Detect which cell encompasses the target text, then output its (x, y) center coordinate. 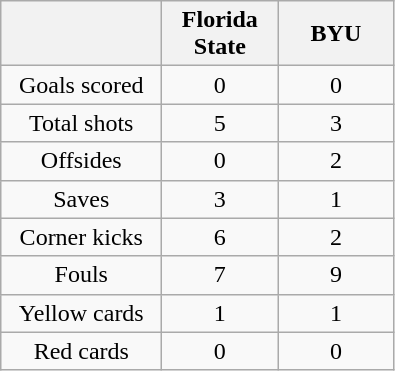
Total shots (82, 123)
5 (220, 123)
7 (220, 275)
BYU (336, 34)
FloridaState (220, 34)
Goals scored (82, 85)
6 (220, 237)
Corner kicks (82, 237)
Red cards (82, 351)
9 (336, 275)
Fouls (82, 275)
Yellow cards (82, 313)
Saves (82, 199)
Offsides (82, 161)
